Capture the cell that displays the provided text and extract its [x, y] central coordinate. 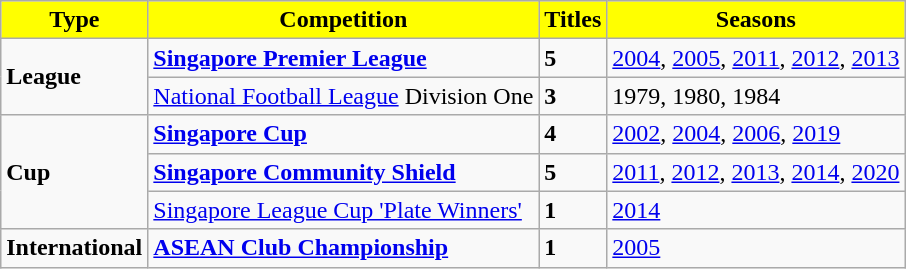
National Football League Division One [344, 96]
Seasons [756, 20]
Type [74, 20]
3 [573, 96]
Singapore Premier League [344, 58]
2011, 2012, 2013, 2014, 2020 [756, 172]
2004, 2005, 2011, 2012, 2013 [756, 58]
2005 [756, 248]
ASEAN Club Championship [344, 248]
Competition [344, 20]
Singapore Cup [344, 134]
Singapore League Cup 'Plate Winners' [344, 210]
League [74, 77]
4 [573, 134]
Singapore Community Shield [344, 172]
2014 [756, 210]
Titles [573, 20]
International [74, 248]
2002, 2004, 2006, 2019 [756, 134]
1979, 1980, 1984 [756, 96]
Cup [74, 172]
